Extract the [X, Y] coordinate from the center of the cell holding the provided text.  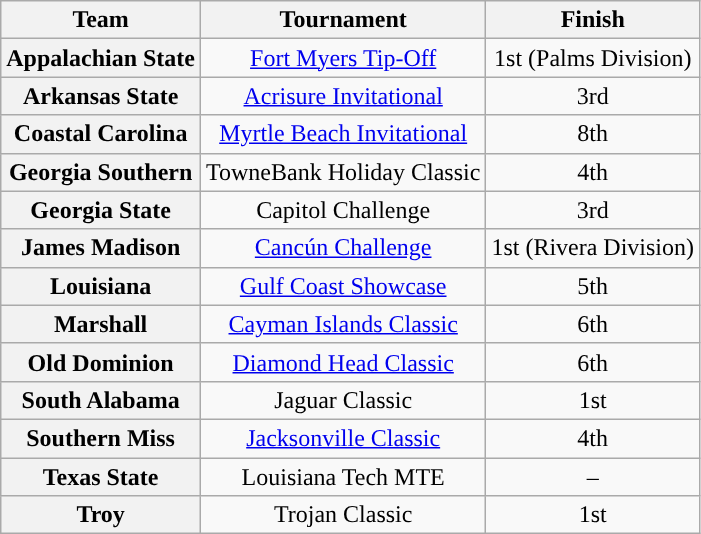
Gulf Coast Showcase [344, 286]
Marshall [101, 324]
Louisiana Tech MTE [344, 477]
Acrisure Invitational [344, 96]
Coastal Carolina [101, 134]
Tournament [344, 20]
Fort Myers Tip-Off [344, 58]
Cancún Challenge [344, 248]
Georgia State [101, 210]
James Madison [101, 248]
1st (Rivera Division) [593, 248]
5th [593, 286]
Capitol Challenge [344, 210]
Finish [593, 20]
1st (Palms Division) [593, 58]
Georgia Southern [101, 172]
Louisiana [101, 286]
Jaguar Classic [344, 400]
Cayman Islands Classic [344, 324]
Old Dominion [101, 362]
Appalachian State [101, 58]
Team [101, 20]
Troy [101, 515]
Texas State [101, 477]
Trojan Classic [344, 515]
– [593, 477]
Arkansas State [101, 96]
Jacksonville Classic [344, 438]
TowneBank Holiday Classic [344, 172]
South Alabama [101, 400]
Southern Miss [101, 438]
Diamond Head Classic [344, 362]
8th [593, 134]
Myrtle Beach Invitational [344, 134]
